Scan for the cell matching the given text and deliver its (X, Y) coordinate at center. 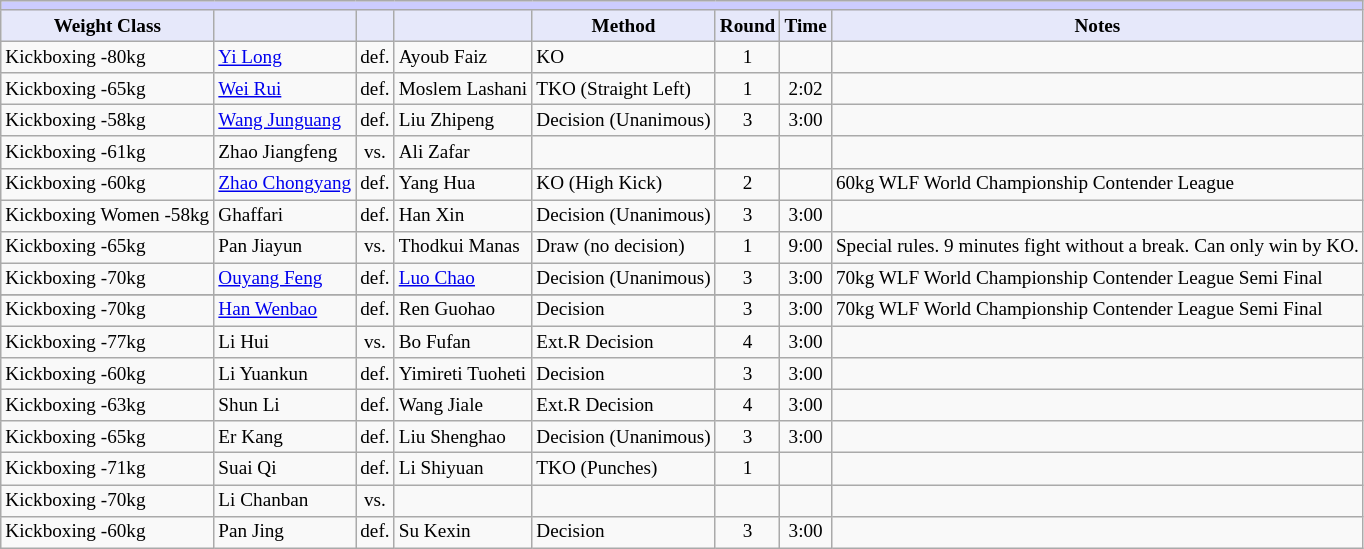
Li Chanban (285, 500)
Suai Qi (285, 469)
Weight Class (108, 26)
Pan Jing (285, 532)
Kickboxing -58kg (108, 121)
Kickboxing -77kg (108, 342)
KO (624, 57)
Kickboxing -71kg (108, 469)
Special rules. 9 minutes fight without a break. Can only win by KO. (1097, 247)
Zhao Jiangfeng (285, 152)
Ren Guohao (463, 310)
9:00 (806, 247)
Yimireti Tuoheti (463, 374)
Round (748, 26)
Wang Junguang (285, 121)
Bo Fufan (463, 342)
Zhao Chongyang (285, 184)
2:02 (806, 89)
Ghaffari (285, 216)
60kg WLF World Championship Contender League (1097, 184)
Kickboxing -63kg (108, 405)
2 (748, 184)
Er Kang (285, 437)
Pan Jiayun (285, 247)
Li Hui (285, 342)
Thodkui Manas (463, 247)
Moslem Lashani (463, 89)
Liu Zhipeng (463, 121)
Ali Zafar (463, 152)
TKO (Straight Left) (624, 89)
Wang Jiale (463, 405)
Han Xin (463, 216)
Han Wenbao (285, 310)
Ayoub Faiz (463, 57)
Yang Hua (463, 184)
Notes (1097, 26)
Time (806, 26)
KO (High Kick) (624, 184)
Method (624, 26)
Kickboxing -61kg (108, 152)
Li Yuankun (285, 374)
Liu Shenghao (463, 437)
Draw (no decision) (624, 247)
Kickboxing Women -58kg (108, 216)
Su Kexin (463, 532)
Ouyang Feng (285, 279)
Wei Rui (285, 89)
TKO (Punches) (624, 469)
Shun Li (285, 405)
Li Shiyuan (463, 469)
Luo Chao (463, 279)
Kickboxing -80kg (108, 57)
Yi Long (285, 57)
